Return (X, Y) of the center of cell containing provided text 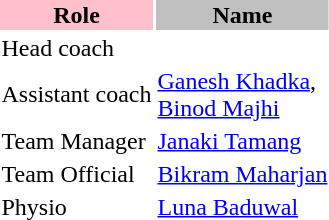
Janaki Tamang (242, 141)
Bikram Maharjan (242, 174)
Ganesh Khadka, Binod Majhi (242, 94)
Assistant coach (76, 94)
Name (242, 15)
Head coach (76, 48)
Role (76, 15)
Team Official (76, 174)
Team Manager (76, 141)
